Detect which cell encompasses the target text, then output its (x, y) center coordinate. 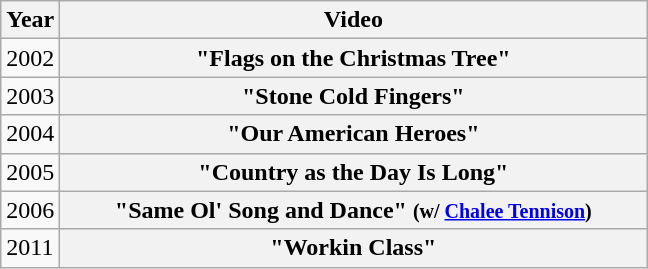
Year (30, 20)
"Stone Cold Fingers" (354, 96)
2005 (30, 172)
"Country as the Day Is Long" (354, 172)
"Workin Class" (354, 248)
2004 (30, 134)
2003 (30, 96)
2002 (30, 58)
2006 (30, 210)
"Same Ol' Song and Dance" (w/ Chalee Tennison) (354, 210)
2011 (30, 248)
Video (354, 20)
"Flags on the Christmas Tree" (354, 58)
"Our American Heroes" (354, 134)
